Capture the cell that displays the provided text and extract its [x, y] central coordinate. 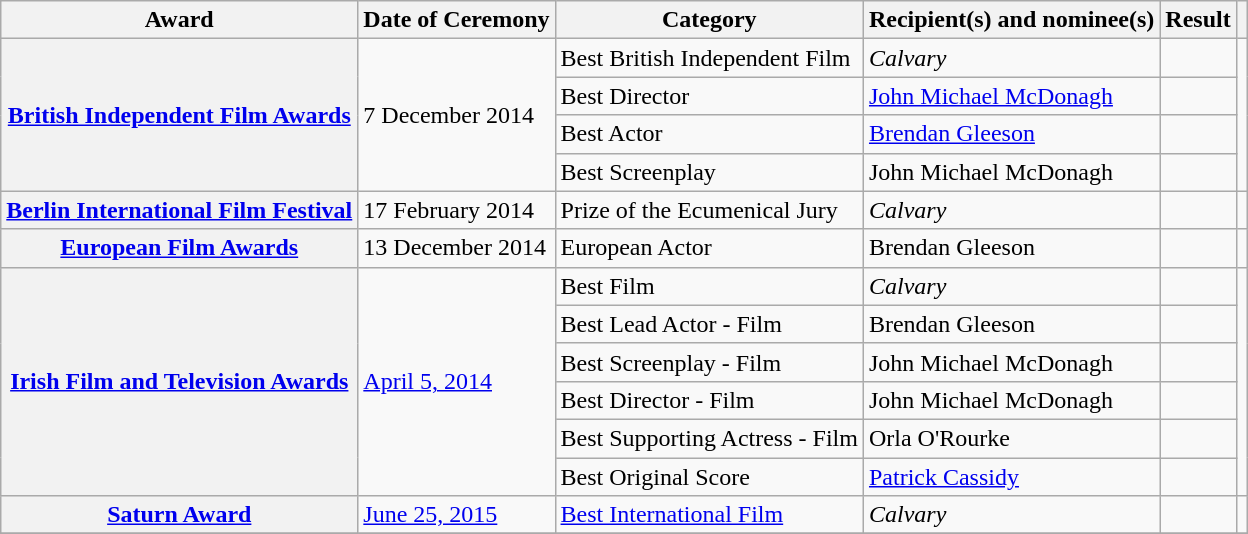
Best Supporting Actress - Film [709, 438]
Award [180, 20]
7 December 2014 [456, 115]
Best Director - Film [709, 400]
Prize of the Ecumenical Jury [709, 210]
European Film Awards [180, 248]
Date of Ceremony [456, 20]
Result [1198, 20]
Best British Independent Film [709, 58]
Best Film [709, 286]
Category [709, 20]
Irish Film and Television Awards [180, 381]
17 February 2014 [456, 210]
Saturn Award [180, 515]
British Independent Film Awards [180, 115]
Berlin International Film Festival [180, 210]
13 December 2014 [456, 248]
April 5, 2014 [456, 381]
Best Lead Actor - Film [709, 324]
Best Screenplay - Film [709, 362]
Best Director [709, 96]
Best Original Score [709, 477]
Best Screenplay [709, 172]
Recipient(s) and nominee(s) [1011, 20]
June 25, 2015 [456, 515]
Patrick Cassidy [1011, 477]
Best Actor [709, 134]
Best International Film [709, 515]
European Actor [709, 248]
Orla O'Rourke [1011, 438]
